Identify which cell holds the provided text, then report its (x, y) central coordinate. 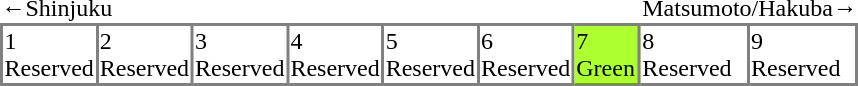
7Green (608, 54)
3Reserved (242, 54)
4Reserved (336, 54)
1Reserved (49, 54)
2Reserved (146, 54)
8Reserved (696, 54)
5Reserved (432, 54)
6Reserved (526, 54)
